Determine the [X, Y] coordinate at the center of the cell enclosing the given text.  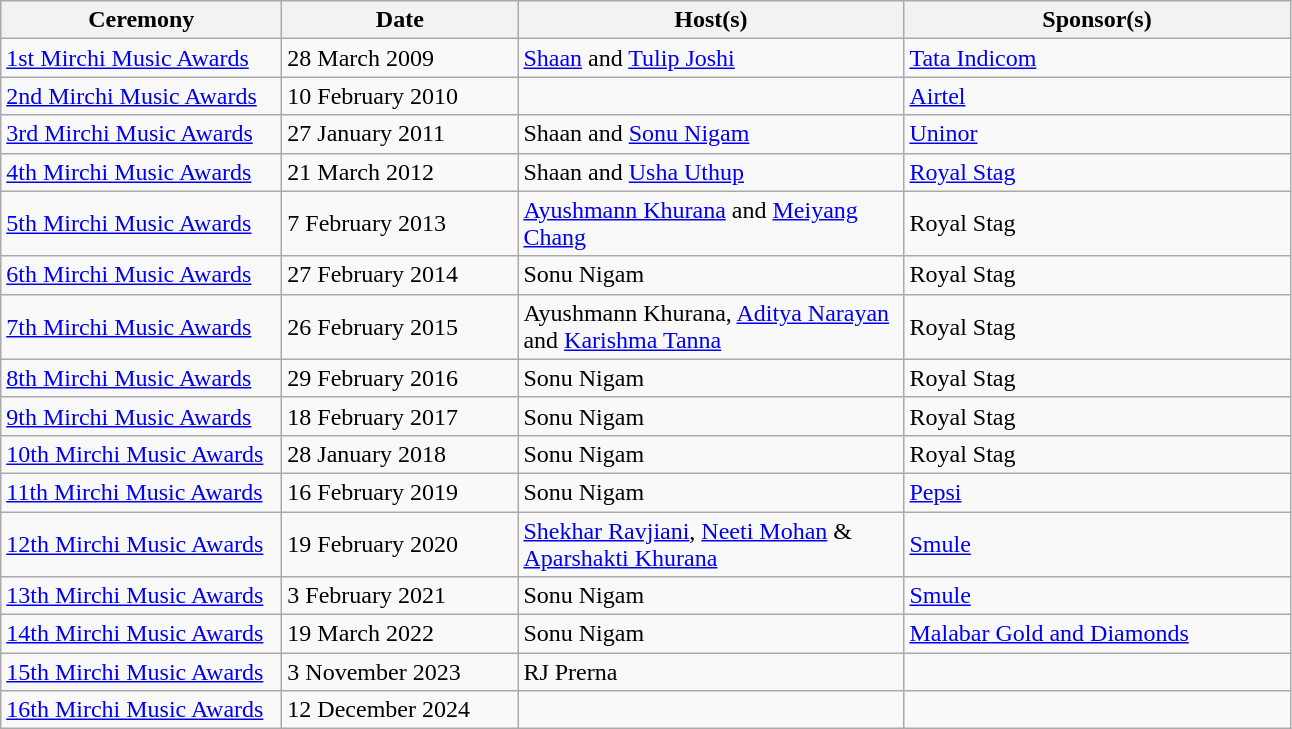
3 February 2021 [400, 596]
21 March 2012 [400, 172]
8th Mirchi Music Awards [142, 378]
Ayushmann Khurana, Aditya Narayan and Karishma Tanna [711, 326]
Pepsi [1097, 492]
Malabar Gold and Diamonds [1097, 634]
9th Mirchi Music Awards [142, 416]
29 February 2016 [400, 378]
Ayushmann Khurana and Meiyang Chang [711, 224]
Shaan and Tulip Joshi [711, 58]
11th Mirchi Music Awards [142, 492]
26 February 2015 [400, 326]
RJ Prerna [711, 672]
3 November 2023 [400, 672]
Uninor [1097, 134]
16th Mirchi Music Awards [142, 710]
Shaan and Sonu Nigam [711, 134]
14th Mirchi Music Awards [142, 634]
28 March 2009 [400, 58]
19 March 2022 [400, 634]
Shaan and Usha Uthup [711, 172]
5th Mirchi Music Awards [142, 224]
7th Mirchi Music Awards [142, 326]
27 January 2011 [400, 134]
19 February 2020 [400, 544]
Ceremony [142, 20]
2nd Mirchi Music Awards [142, 96]
27 February 2014 [400, 275]
28 January 2018 [400, 454]
10 February 2010 [400, 96]
12 December 2024 [400, 710]
Sponsor(s) [1097, 20]
13th Mirchi Music Awards [142, 596]
16 February 2019 [400, 492]
6th Mirchi Music Awards [142, 275]
Airtel [1097, 96]
3rd Mirchi Music Awards [142, 134]
Tata Indicom [1097, 58]
Host(s) [711, 20]
18 February 2017 [400, 416]
12th Mirchi Music Awards [142, 544]
7 February 2013 [400, 224]
15th Mirchi Music Awards [142, 672]
1st Mirchi Music Awards [142, 58]
Shekhar Ravjiani, Neeti Mohan & Aparshakti Khurana [711, 544]
Date [400, 20]
10th Mirchi Music Awards [142, 454]
4th Mirchi Music Awards [142, 172]
